Scan for the cell matching the given text and deliver its [X, Y] coordinate at center. 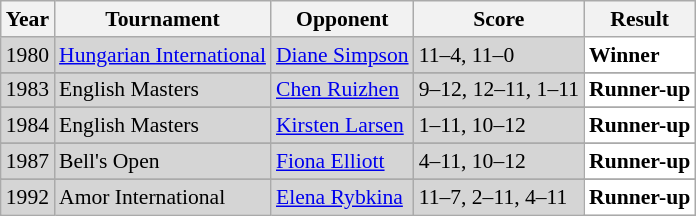
Diane Simpson [342, 55]
Year [28, 19]
Chen Ruizhen [342, 90]
11–4, 11–0 [499, 55]
9–12, 12–11, 1–11 [499, 90]
Result [640, 19]
1984 [28, 126]
Hungarian International [162, 55]
Kirsten Larsen [342, 126]
Bell's Open [162, 162]
1983 [28, 90]
Winner [640, 55]
Elena Rybkina [342, 197]
1992 [28, 197]
4–11, 10–12 [499, 162]
Amor International [162, 197]
1987 [28, 162]
Tournament [162, 19]
Fiona Elliott [342, 162]
11–7, 2–11, 4–11 [499, 197]
Opponent [342, 19]
Score [499, 19]
1980 [28, 55]
1–11, 10–12 [499, 126]
